Search for the cell housing the specified text and yield its [x, y] center coordinate. 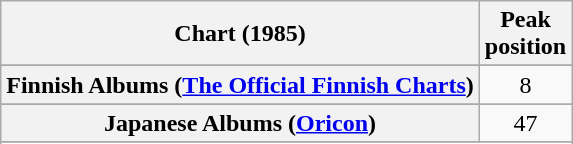
Finnish Albums (The Official Finnish Charts) [240, 85]
Peak position [525, 34]
Chart (1985) [240, 34]
47 [525, 123]
Japanese Albums (Oricon) [240, 123]
8 [525, 85]
